Determine the [X, Y] coordinate at the center of the cell enclosing the given text.  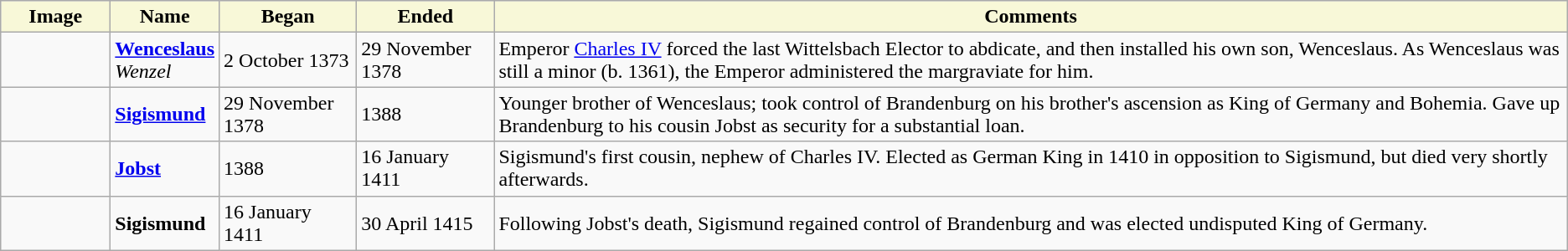
30 April 1415 [426, 223]
Jobst [165, 169]
Following Jobst's death, Sigismund regained control of Brandenburg and was elected undisputed King of Germany. [1030, 223]
2 October 1373 [288, 60]
Comments [1030, 17]
Sigismund's first cousin, nephew of Charles IV. Elected as German King in 1410 in opposition to Sigismund, but died very shortly afterwards. [1030, 169]
Ended [426, 17]
Began [288, 17]
Image [55, 17]
WenceslausWenzel [165, 60]
Name [165, 17]
